Extract the [x, y] coordinate from the center of the cell holding the provided text.  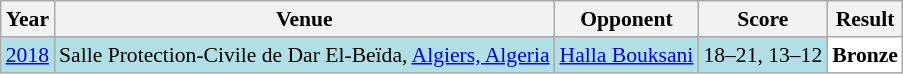
Bronze [865, 55]
Halla Bouksani [627, 55]
Score [762, 19]
2018 [28, 55]
Opponent [627, 19]
Venue [304, 19]
18–21, 13–12 [762, 55]
Year [28, 19]
Result [865, 19]
Salle Protection-Civile de Dar El-Beïda, Algiers, Algeria [304, 55]
